Scan for the cell matching the given text and deliver its [X, Y] coordinate at center. 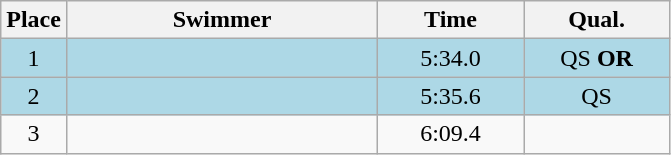
5:35.6 [451, 96]
3 [34, 134]
Place [34, 20]
QS OR [597, 58]
Time [451, 20]
Qual. [597, 20]
1 [34, 58]
2 [34, 96]
6:09.4 [451, 134]
QS [597, 96]
5:34.0 [451, 58]
Swimmer [222, 20]
